Locate the cell with the specified text and output its (X, Y) center coordinate. 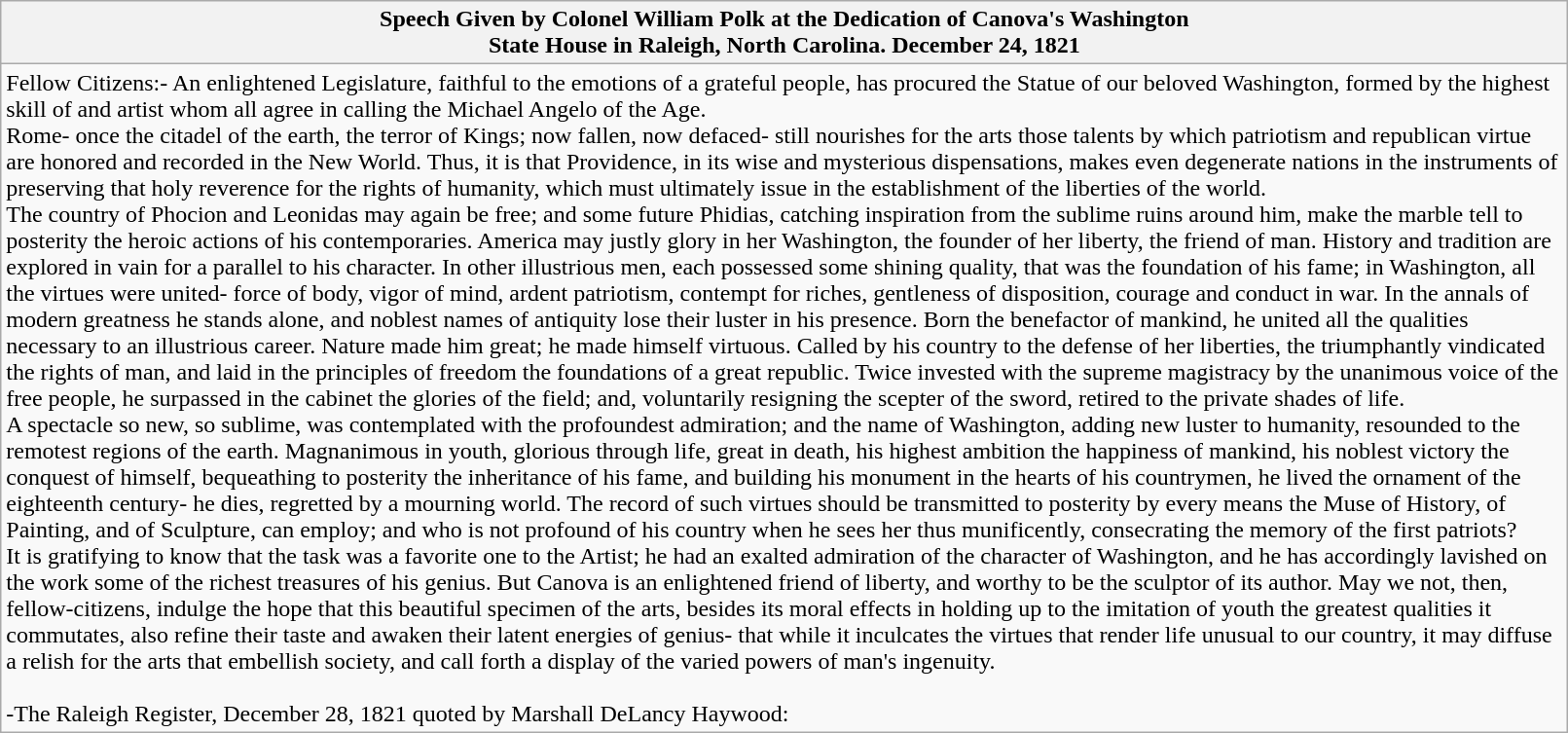
Speech Given by Colonel William Polk at the Dedication of Canova's WashingtonState House in Raleigh, North Carolina. December 24, 1821 (784, 33)
